Capture the cell that displays the provided text and extract its (x, y) central coordinate. 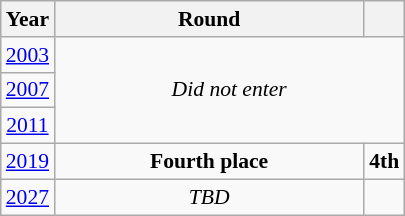
Year (28, 19)
4th (384, 162)
2011 (28, 126)
2003 (28, 55)
2027 (28, 197)
Did not enter (229, 90)
2007 (28, 90)
TBD (209, 197)
2019 (28, 162)
Fourth place (209, 162)
Round (209, 19)
